Pinpoint the cell where the given text exists, returning its [X, Y] midpoint coordinate. 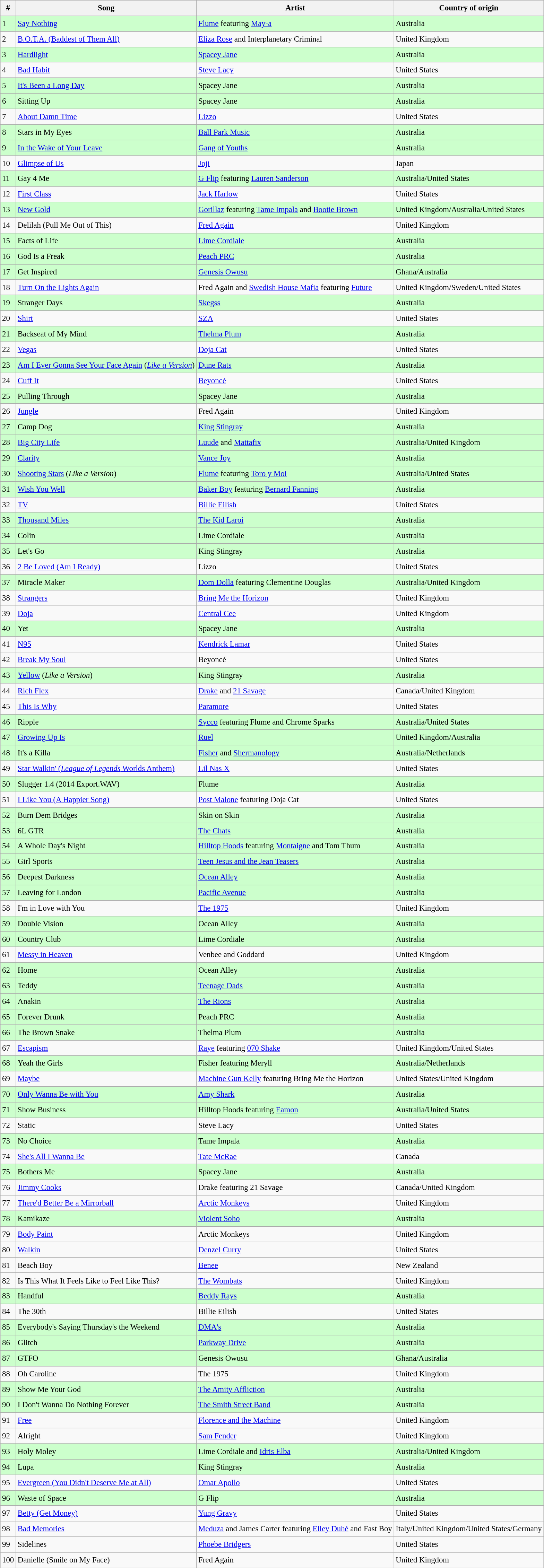
Venbee and Goddard [295, 955]
Hardlight [106, 55]
Meduza and James Carter featuring Elley Duhé and Fast Boy [295, 1529]
First Class [106, 194]
DMA's [295, 1327]
Burn Dem Bridges [106, 815]
Sycco featuring Flume and Chrome Sparks [295, 722]
Colin [106, 536]
TV [106, 505]
7 [8, 116]
6 [8, 101]
Amy Shark [295, 1094]
67 [8, 1048]
Stranger Days [106, 303]
88 [8, 1374]
Yung Gravy [295, 1514]
77 [8, 1203]
Skin on Skin [295, 815]
The Rions [295, 1001]
12 [8, 194]
Yet [106, 629]
Danielle (Smile on My Face) [106, 1560]
98 [8, 1529]
66 [8, 1033]
Flume [295, 784]
Eliza Rose and Interplanetary Criminal [295, 40]
Drake featuring 21 Savage [295, 1188]
Camp Dog [106, 427]
Italy/United Kingdom/United States/Germany [469, 1529]
Fred Again and Swedish House Mafia featuring Future [295, 288]
Sidelines [106, 1545]
A Whole Day's Night [106, 846]
Yellow (Like a Version) [106, 676]
Fisher and Shermanology [295, 753]
70 [8, 1094]
20 [8, 319]
82 [8, 1281]
Machine Gun Kelly featuring Bring Me the Horizon [295, 1079]
97 [8, 1514]
Shirt [106, 319]
Glitch [106, 1343]
Oh Caroline [106, 1374]
Holy Moley [106, 1451]
Song [106, 8]
13 [8, 210]
Ruel [295, 737]
11 [8, 179]
No Choice [106, 1141]
Teen Jesus and the Jean Teasers [295, 861]
Maybe [106, 1079]
64 [8, 1001]
41 [8, 645]
Doja Cat [295, 349]
Vance Joy [295, 458]
Beach Boy [106, 1265]
Forever Drunk [106, 1017]
51 [8, 800]
27 [8, 427]
68 [8, 1064]
87 [8, 1358]
36 [8, 567]
Teenage Dads [295, 986]
Bad Habit [106, 70]
Violent Soho [295, 1218]
Drake and 21 Savage [295, 691]
30 [8, 474]
Say Nothing [106, 24]
93 [8, 1451]
91 [8, 1421]
United Kingdom/Australia/United States [469, 210]
65 [8, 1017]
10 [8, 164]
It's Been a Long Day [106, 86]
GTFO [106, 1358]
74 [8, 1157]
Strangers [106, 598]
Doja [106, 613]
4 [8, 70]
84 [8, 1312]
21 [8, 334]
33 [8, 520]
God Is a Freak [106, 256]
Sam Fender [295, 1436]
Teddy [106, 986]
Gay 4 Me [106, 179]
Body Paint [106, 1234]
Jimmy Cooks [106, 1188]
Cuff It [106, 380]
Vegas [106, 349]
The Wombats [295, 1281]
80 [8, 1250]
38 [8, 598]
78 [8, 1218]
Gorillaz featuring Tame Impala and Bootie Brown [295, 210]
Jack Harlow [295, 194]
Messy in Heaven [106, 955]
The Kid Laroi [295, 520]
Get Inspired [106, 272]
Jungle [106, 412]
Turn On the Lights Again [106, 288]
15 [8, 241]
Skegss [295, 303]
46 [8, 722]
United Kingdom/Australia [469, 737]
43 [8, 676]
Post Malone featuring Doja Cat [295, 800]
Florence and the Machine [295, 1421]
Anakin [106, 1001]
Double Vision [106, 924]
Dune Rats [295, 365]
Ripple [106, 722]
Pulling Through [106, 396]
Phoebe Bridgers [295, 1545]
There'd Better Be a Mirrorball [106, 1203]
In the Wake of Your Leave [106, 148]
22 [8, 349]
100 [8, 1560]
Country Club [106, 939]
It's a Killa [106, 753]
18 [8, 288]
99 [8, 1545]
58 [8, 909]
69 [8, 1079]
81 [8, 1265]
8 [8, 132]
United States/United Kingdom [469, 1079]
Alright [106, 1436]
Rich Flex [106, 691]
Kamikaze [106, 1218]
Flume featuring May-a [295, 24]
Growing Up Is [106, 737]
Miracle Maker [106, 582]
Yeah the Girls [106, 1064]
63 [8, 986]
Gang of Youths [295, 148]
Girl Sports [106, 861]
Leaving for London [106, 893]
Only Wanna Be with You [106, 1094]
17 [8, 272]
3 [8, 55]
Everybody's Saying Thursday's the Weekend [106, 1327]
Stars in My Eyes [106, 132]
52 [8, 815]
26 [8, 412]
The Smith Street Band [295, 1405]
89 [8, 1390]
Thousand Miles [106, 520]
Tate McRae [295, 1157]
Benee [295, 1265]
45 [8, 706]
N95 [106, 645]
About Damn Time [106, 116]
92 [8, 1436]
Luude and Mattafix [295, 443]
86 [8, 1343]
1 [8, 24]
Slugger 1.4 (2014 Export.WAV) [106, 784]
73 [8, 1141]
Fisher featuring Meryll [295, 1064]
Hilltop Hoods featuring Montaigne and Tom Thum [295, 846]
Delilah (Pull Me Out of This) [106, 225]
New Gold [106, 210]
34 [8, 536]
54 [8, 846]
Show Business [106, 1110]
Show Me Your God [106, 1390]
Baker Boy featuring Bernard Fanning [295, 489]
# [8, 8]
B.O.T.A. (Baddest of Them All) [106, 40]
50 [8, 784]
SZA [295, 319]
Artist [295, 8]
Japan [469, 164]
31 [8, 489]
Let's Go [106, 552]
6L GTR [106, 831]
49 [8, 769]
5 [8, 86]
Deepest Darkness [106, 877]
Bothers Me [106, 1172]
The Chats [295, 831]
Betty (Get Money) [106, 1514]
Paramore [295, 706]
Free [106, 1421]
42 [8, 660]
94 [8, 1467]
Parkway Drive [295, 1343]
The Brown Snake [106, 1033]
Glimpse of Us [106, 164]
61 [8, 955]
76 [8, 1188]
Canada [469, 1157]
This Is Why [106, 706]
72 [8, 1125]
Bad Memories [106, 1529]
37 [8, 582]
Hilltop Hoods featuring Eamon [295, 1110]
New Zealand [469, 1265]
G Flip featuring Lauren Sanderson [295, 179]
40 [8, 629]
Bring Me the Horizon [295, 598]
44 [8, 691]
Star Walkin' (League of Legends Worlds Anthem) [106, 769]
The 30th [106, 1312]
19 [8, 303]
57 [8, 893]
83 [8, 1296]
53 [8, 831]
I Like You (A Happier Song) [106, 800]
96 [8, 1498]
Backseat of My Mind [106, 334]
United Kingdom/United States [469, 1048]
28 [8, 443]
Ball Park Music [295, 132]
The Amity Affliction [295, 1390]
Beddy Rays [295, 1296]
60 [8, 939]
62 [8, 970]
Break My Soul [106, 660]
Central Cee [295, 613]
Handful [106, 1296]
24 [8, 380]
Flume featuring Toro y Moi [295, 474]
2 Be Loved (Am I Ready) [106, 567]
59 [8, 924]
Dom Dolla featuring Clementine Douglas [295, 582]
Lil Nas X [295, 769]
Clarity [106, 458]
Static [106, 1125]
75 [8, 1172]
United Kingdom/Sweden/United States [469, 288]
Lupa [106, 1467]
Am I Ever Gonna See Your Face Again (Like a Version) [106, 365]
Lime Cordiale and Idris Elba [295, 1451]
9 [8, 148]
48 [8, 753]
79 [8, 1234]
She's All I Wanna Be [106, 1157]
Denzel Curry [295, 1250]
35 [8, 552]
Facts of Life [106, 241]
Evergreen (You Didn't Deserve Me at All) [106, 1482]
Walkin [106, 1250]
I'm in Love with You [106, 909]
Pacific Avenue [295, 893]
Home [106, 970]
Kendrick Lamar [295, 645]
14 [8, 225]
2 [8, 40]
56 [8, 877]
I Don't Wanna Do Nothing Forever [106, 1405]
Omar Apollo [295, 1482]
23 [8, 365]
32 [8, 505]
29 [8, 458]
95 [8, 1482]
85 [8, 1327]
25 [8, 396]
Country of origin [469, 8]
71 [8, 1110]
Shooting Stars (Like a Version) [106, 474]
G Flip [295, 1498]
Is This What It Feels Like to Feel Like This? [106, 1281]
16 [8, 256]
Wish You Well [106, 489]
Escapism [106, 1048]
55 [8, 861]
Sitting Up [106, 101]
Tame Impala [295, 1141]
Big City Life [106, 443]
47 [8, 737]
Joji [295, 164]
90 [8, 1405]
39 [8, 613]
Raye featuring 070 Shake [295, 1048]
Waste of Space [106, 1498]
